Find where the given text appears and provide that cell's center as (X, Y) coordinate. 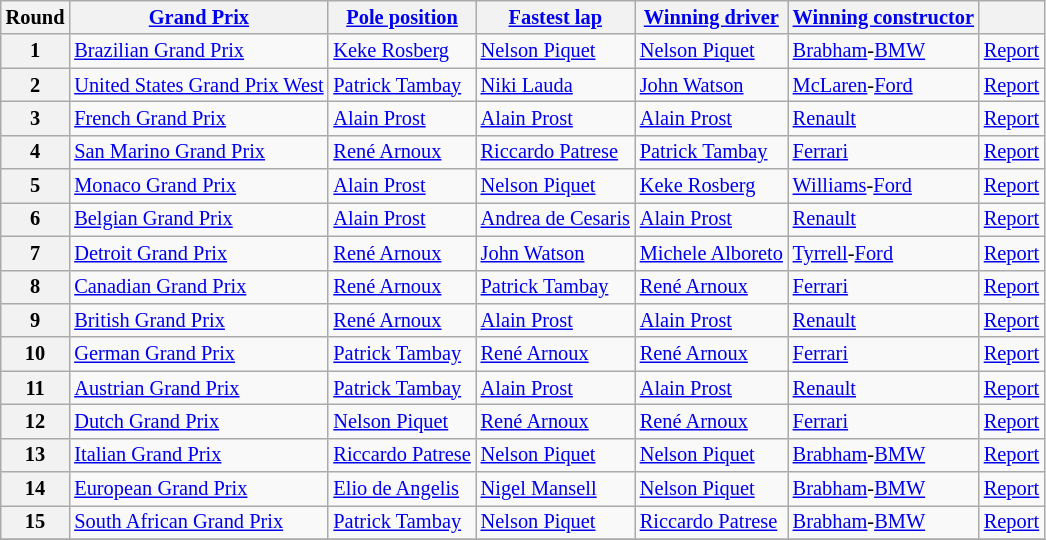
French Grand Prix (198, 118)
United States Grand Prix West (198, 85)
3 (36, 118)
Pole position (402, 17)
11 (36, 388)
9 (36, 320)
Italian Grand Prix (198, 455)
Detroit Grand Prix (198, 253)
1 (36, 51)
Fastest lap (556, 17)
Canadian Grand Prix (198, 287)
Monaco Grand Prix (198, 186)
10 (36, 354)
Andrea de Cesaris (556, 219)
5 (36, 186)
7 (36, 253)
San Marino Grand Prix (198, 152)
6 (36, 219)
15 (36, 522)
Elio de Angelis (402, 489)
Grand Prix (198, 17)
Belgian Grand Prix (198, 219)
Tyrrell-Ford (884, 253)
Dutch Grand Prix (198, 421)
14 (36, 489)
8 (36, 287)
Brazilian Grand Prix (198, 51)
2 (36, 85)
South African Grand Prix (198, 522)
Austrian Grand Prix (198, 388)
British Grand Prix (198, 320)
Winning constructor (884, 17)
13 (36, 455)
Niki Lauda (556, 85)
Winning driver (712, 17)
4 (36, 152)
McLaren-Ford (884, 85)
12 (36, 421)
Williams-Ford (884, 186)
German Grand Prix (198, 354)
European Grand Prix (198, 489)
Round (36, 17)
Nigel Mansell (556, 489)
Michele Alboreto (712, 253)
